Extract the [x, y] coordinate from the center of the cell holding the provided text.  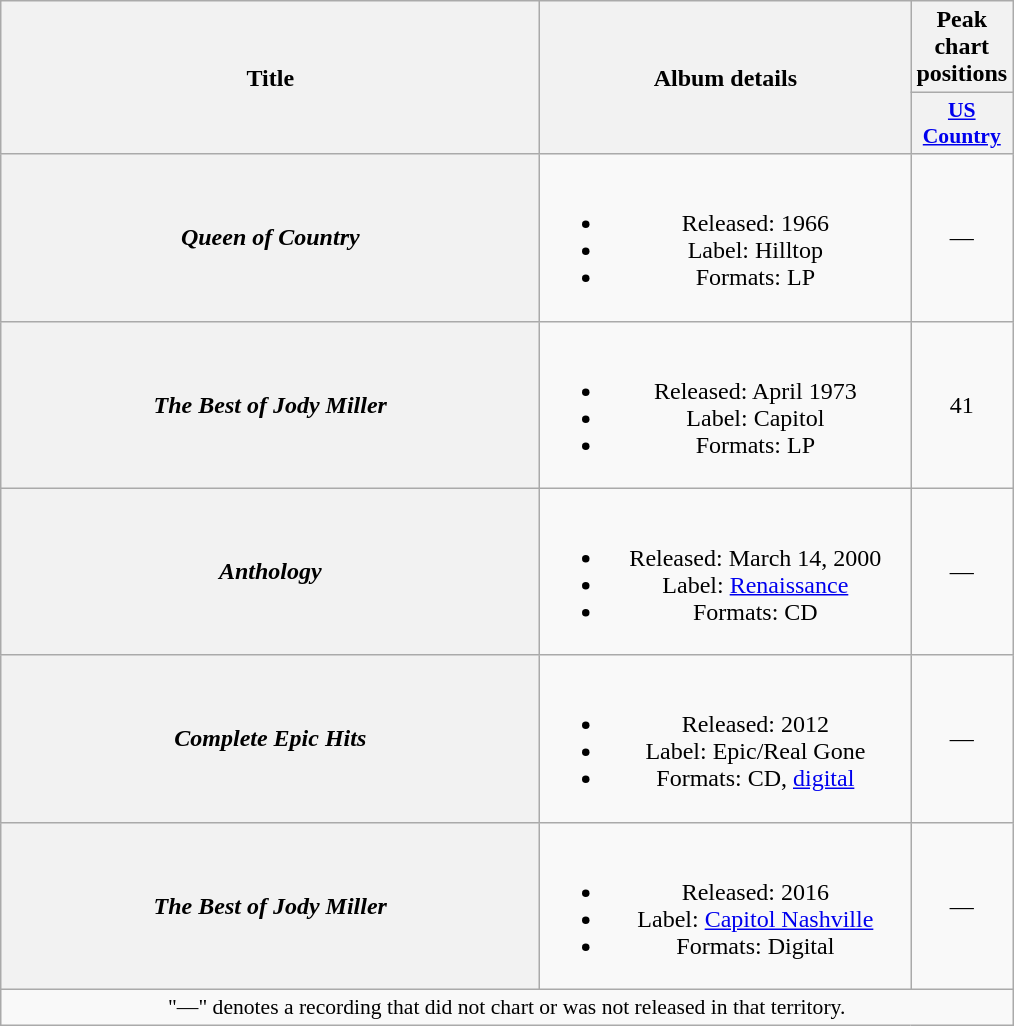
Anthology [270, 572]
Released: April 1973Label: CapitolFormats: LP [726, 404]
Released: March 14, 2000Label: RenaissanceFormats: CD [726, 572]
Peakchartpositions [962, 47]
Title [270, 78]
Complete Epic Hits [270, 738]
"—" denotes a recording that did not chart or was not released in that territory. [507, 1007]
Album details [726, 78]
41 [962, 404]
Queen of Country [270, 238]
Released: 1966Label: HilltopFormats: LP [726, 238]
Released: 2016Label: Capitol NashvilleFormats: Digital [726, 906]
USCountry [962, 124]
Released: 2012Label: Epic/Real GoneFormats: CD, digital [726, 738]
